Pinpoint the cell where the given text exists, returning its [X, Y] midpoint coordinate. 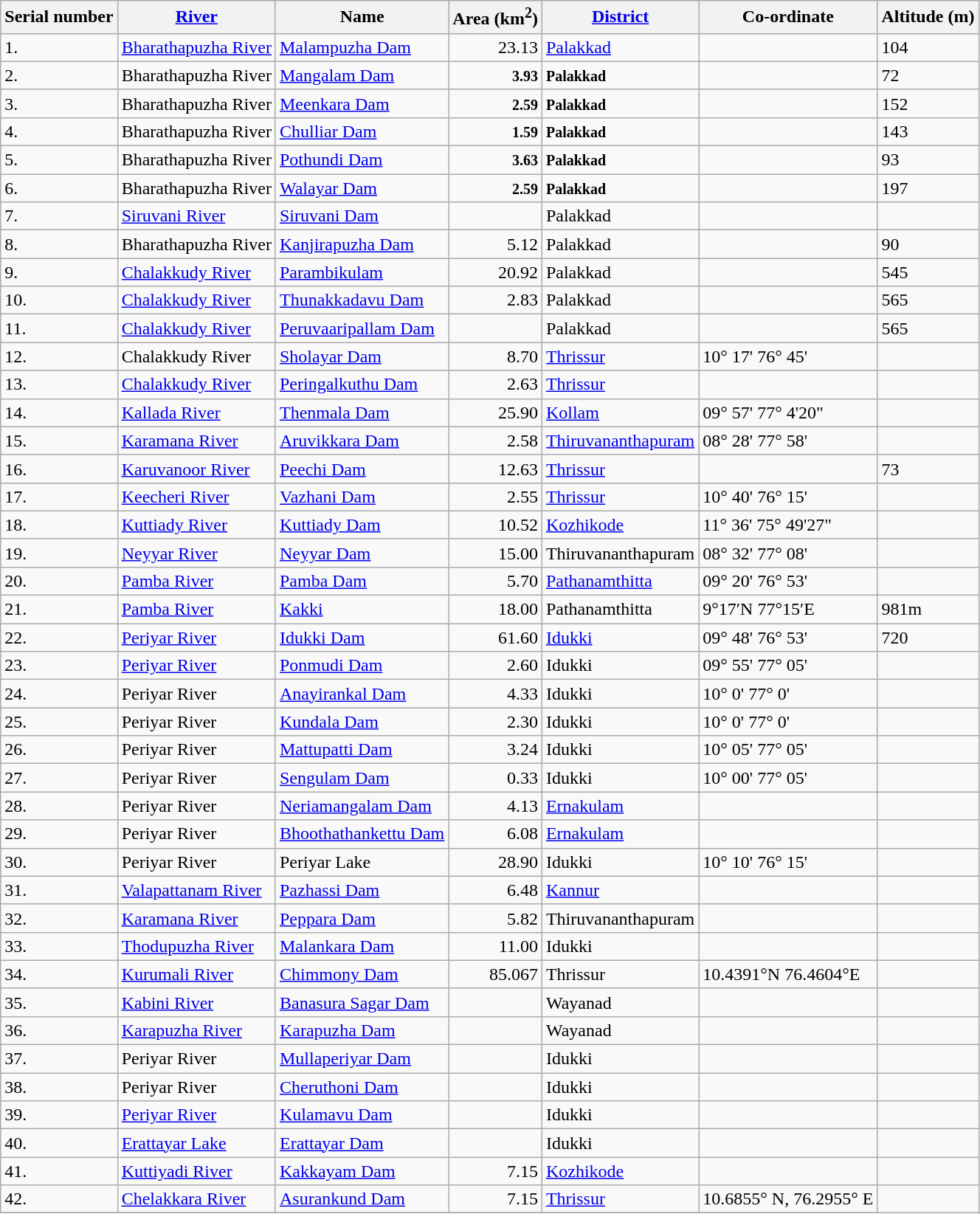
Co-ordinate [788, 18]
25.90 [496, 413]
152 [928, 103]
Kundala Dam [362, 722]
3.93 [496, 75]
5. [59, 160]
33. [59, 946]
Thenmala Dam [362, 413]
Peppara Dam [362, 918]
11° 36' 75° 49'27" [788, 525]
Kuttiady River [196, 525]
Kannur [620, 890]
5.12 [496, 244]
Sholayar Dam [362, 356]
104 [928, 47]
1.59 [496, 131]
10° 05' 77° 05' [788, 750]
10° 17' 76° 45' [788, 356]
Walayar Dam [362, 188]
5.70 [496, 581]
21. [59, 610]
Cheruthoni Dam [362, 1087]
42. [59, 1199]
40. [59, 1143]
36. [59, 1030]
4.13 [496, 806]
Neriamangalam Dam [362, 806]
Keecheri River [196, 497]
Vazhani Dam [362, 497]
29. [59, 834]
District [620, 18]
72 [928, 75]
09° 57' 77° 4'20" [788, 413]
981m [928, 610]
23. [59, 666]
25. [59, 722]
13. [59, 384]
17. [59, 497]
09° 55' 77° 05' [788, 666]
6.48 [496, 890]
61.60 [496, 638]
Peruvaaripallam Dam [362, 328]
Mangalam Dam [362, 75]
Serial number [59, 18]
10° 10' 76° 15' [788, 862]
34. [59, 974]
Peringalkuthu Dam [362, 384]
08° 28' 77° 58' [788, 441]
10.52 [496, 525]
Kakkayam Dam [362, 1171]
24. [59, 694]
Siruvani River [196, 216]
2.60 [496, 666]
Ponmudi Dam [362, 666]
Chelakkara River [196, 1199]
2. [59, 75]
Neyyar River [196, 553]
Kollam [620, 413]
32. [59, 918]
Sengulam Dam [362, 778]
Kallada River [196, 413]
Kabini River [196, 1002]
Kuttiyadi River [196, 1171]
5.82 [496, 918]
39. [59, 1115]
Idukki Dam [362, 638]
10° 00' 77° 05' [788, 778]
15. [59, 441]
Area (km2) [496, 18]
2.55 [496, 497]
Mullaperiyar Dam [362, 1059]
38. [59, 1087]
28.90 [496, 862]
4. [59, 131]
73 [928, 469]
197 [928, 188]
3.63 [496, 160]
35. [59, 1002]
Malampuzha Dam [362, 47]
27. [59, 778]
Kulamavu Dam [362, 1115]
26. [59, 750]
10.4391°N 76.4604°E [788, 974]
Banasura Sagar Dam [362, 1002]
4.33 [496, 694]
545 [928, 272]
9°17′N 77°15′E [788, 610]
Karapuzha River [196, 1030]
7. [59, 216]
18.00 [496, 610]
Kurumali River [196, 974]
08° 32' 77° 08' [788, 553]
37. [59, 1059]
3. [59, 103]
12.63 [496, 469]
Erattayar Lake [196, 1143]
Valapattanam River [196, 890]
Erattayar Dam [362, 1143]
Meenkara Dam [362, 103]
11. [59, 328]
6. [59, 188]
0.33 [496, 778]
90 [928, 244]
28. [59, 806]
2.63 [496, 384]
1. [59, 47]
143 [928, 131]
Kakki [362, 610]
41. [59, 1171]
10.6855° N, 76.2955° E [788, 1199]
Thodupuzha River [196, 946]
11.00 [496, 946]
Kuttiady Dam [362, 525]
Pamba Dam [362, 581]
16. [59, 469]
10. [59, 300]
Malankara Dam [362, 946]
20.92 [496, 272]
14. [59, 413]
18. [59, 525]
30. [59, 862]
Anayirankal Dam [362, 694]
22. [59, 638]
19. [59, 553]
09° 48' 76° 53' [788, 638]
Karuvanoor River [196, 469]
3.24 [496, 750]
9. [59, 272]
Mattupatti Dam [362, 750]
Chulliar Dam [362, 131]
Kanjirapuzha Dam [362, 244]
20. [59, 581]
12. [59, 356]
2.30 [496, 722]
Neyyar Dam [362, 553]
10° 40' 76° 15' [788, 497]
85.067 [496, 974]
Pazhassi Dam [362, 890]
2.83 [496, 300]
Karapuzha Dam [362, 1030]
09° 20' 76° 53' [788, 581]
Thunakkadavu Dam [362, 300]
River [196, 18]
31. [59, 890]
8.70 [496, 356]
Parambikulam [362, 272]
Peechi Dam [362, 469]
720 [928, 638]
Aruvikkara Dam [362, 441]
Pothundi Dam [362, 160]
6.08 [496, 834]
15.00 [496, 553]
8. [59, 244]
Altitude (m) [928, 18]
2.58 [496, 441]
23.13 [496, 47]
Bhoothathankettu Dam [362, 834]
Periyar Lake [362, 862]
Name [362, 18]
Siruvani Dam [362, 216]
Asurankund Dam [362, 1199]
93 [928, 160]
Chimmony Dam [362, 974]
